Output the [x, y] coordinate of the center of the cell containing the given text.  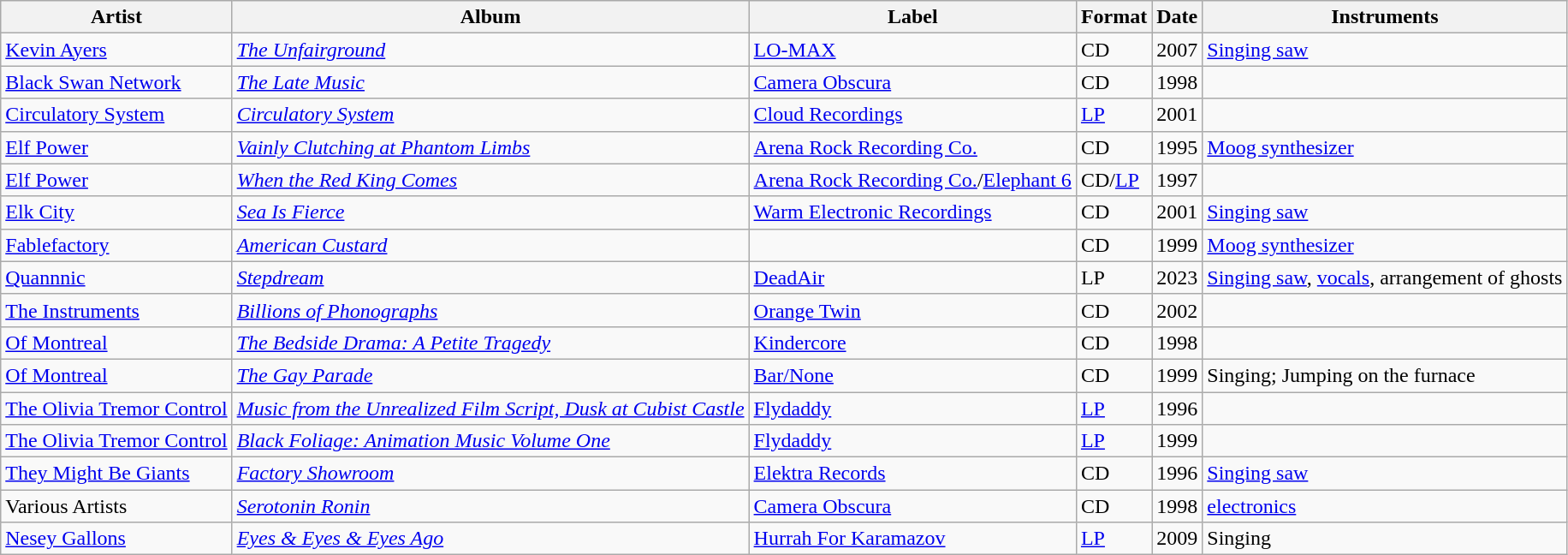
American Custard [490, 245]
When the Red King Comes [490, 180]
Date [1178, 17]
Music from the Unrealized Film Script, Dusk at Cubist Castle [490, 409]
1997 [1178, 180]
Singing [1385, 539]
Black Swan Network [116, 82]
Black Foliage: Animation Music Volume One [490, 441]
Singing; Jumping on the furnace [1385, 375]
Orange Twin [912, 310]
Various Artists [116, 506]
The Instruments [116, 310]
Cloud Recordings [912, 115]
Factory Showroom [490, 474]
Instruments [1385, 17]
Hurrah For Karamazov [912, 539]
CD/LP [1114, 180]
Bar/None [912, 375]
DeadAir [912, 277]
Kindercore [912, 343]
Album [490, 17]
Label [912, 17]
Format [1114, 17]
electronics [1385, 506]
Sea Is Fierce [490, 212]
The Gay Parade [490, 375]
Arena Rock Recording Co./Elephant 6 [912, 180]
Singing saw, vocals, arrangement of ghosts [1385, 277]
Serotonin Ronin [490, 506]
Eyes & Eyes & Eyes Ago [490, 539]
The Unfairground [490, 50]
2002 [1178, 310]
2007 [1178, 50]
1995 [1178, 147]
Quannnic [116, 277]
Billions of Phonographs [490, 310]
Vainly Clutching at Phantom Limbs [490, 147]
2009 [1178, 539]
2023 [1178, 277]
Nesey Gallons [116, 539]
Elektra Records [912, 474]
Artist [116, 17]
Stepdream [490, 277]
Elk City [116, 212]
Warm Electronic Recordings [912, 212]
Kevin Ayers [116, 50]
LO-MAX [912, 50]
The Bedside Drama: A Petite Tragedy [490, 343]
Fablefactory [116, 245]
Arena Rock Recording Co. [912, 147]
The Late Music [490, 82]
They Might Be Giants [116, 474]
